Detect which cell encompasses the target text, then output its (x, y) center coordinate. 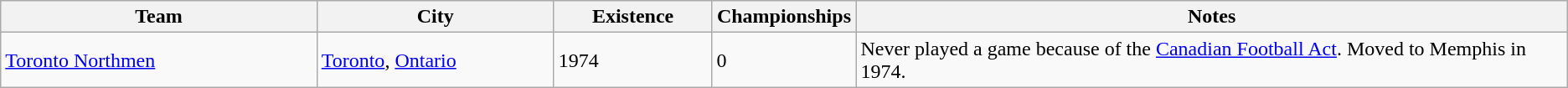
Championships (784, 17)
City (436, 17)
Toronto, Ontario (436, 60)
Toronto Northmen (159, 60)
Never played a game because of the Canadian Football Act. Moved to Memphis in 1974. (1211, 60)
Team (159, 17)
Existence (633, 17)
1974 (633, 60)
Notes (1211, 17)
0 (784, 60)
